Locate the cell with the specified text and output its (X, Y) center coordinate. 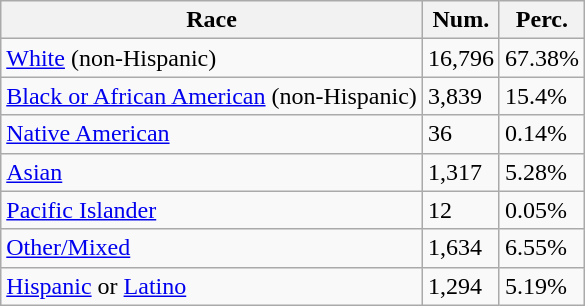
5.19% (542, 286)
Native American (212, 134)
Black or African American (non-Hispanic) (212, 96)
15.4% (542, 96)
Race (212, 20)
12 (460, 210)
0.05% (542, 210)
1,317 (460, 172)
1,294 (460, 286)
1,634 (460, 248)
6.55% (542, 248)
Other/Mixed (212, 248)
Hispanic or Latino (212, 286)
0.14% (542, 134)
Asian (212, 172)
5.28% (542, 172)
Pacific Islander (212, 210)
White (non-Hispanic) (212, 58)
Num. (460, 20)
67.38% (542, 58)
Perc. (542, 20)
36 (460, 134)
16,796 (460, 58)
3,839 (460, 96)
